Identify which cell holds the provided text, then report its [x, y] central coordinate. 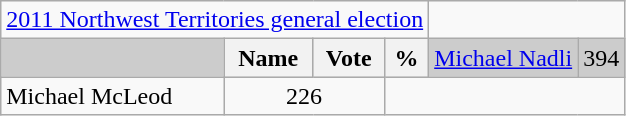
Vote [349, 58]
Michael Nadli [504, 58]
Name [268, 58]
394 [602, 58]
Michael McLeod [112, 96]
2011 Northwest Territories general election [215, 20]
% [406, 58]
226 [304, 96]
